Extract the [x, y] coordinate from the center of the cell holding the provided text.  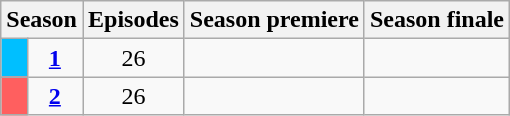
Season [42, 20]
Season finale [436, 20]
1 [54, 58]
2 [54, 96]
Episodes [133, 20]
Season premiere [274, 20]
